Provide the (X, Y) coordinate of the cell's center where the given text is located.  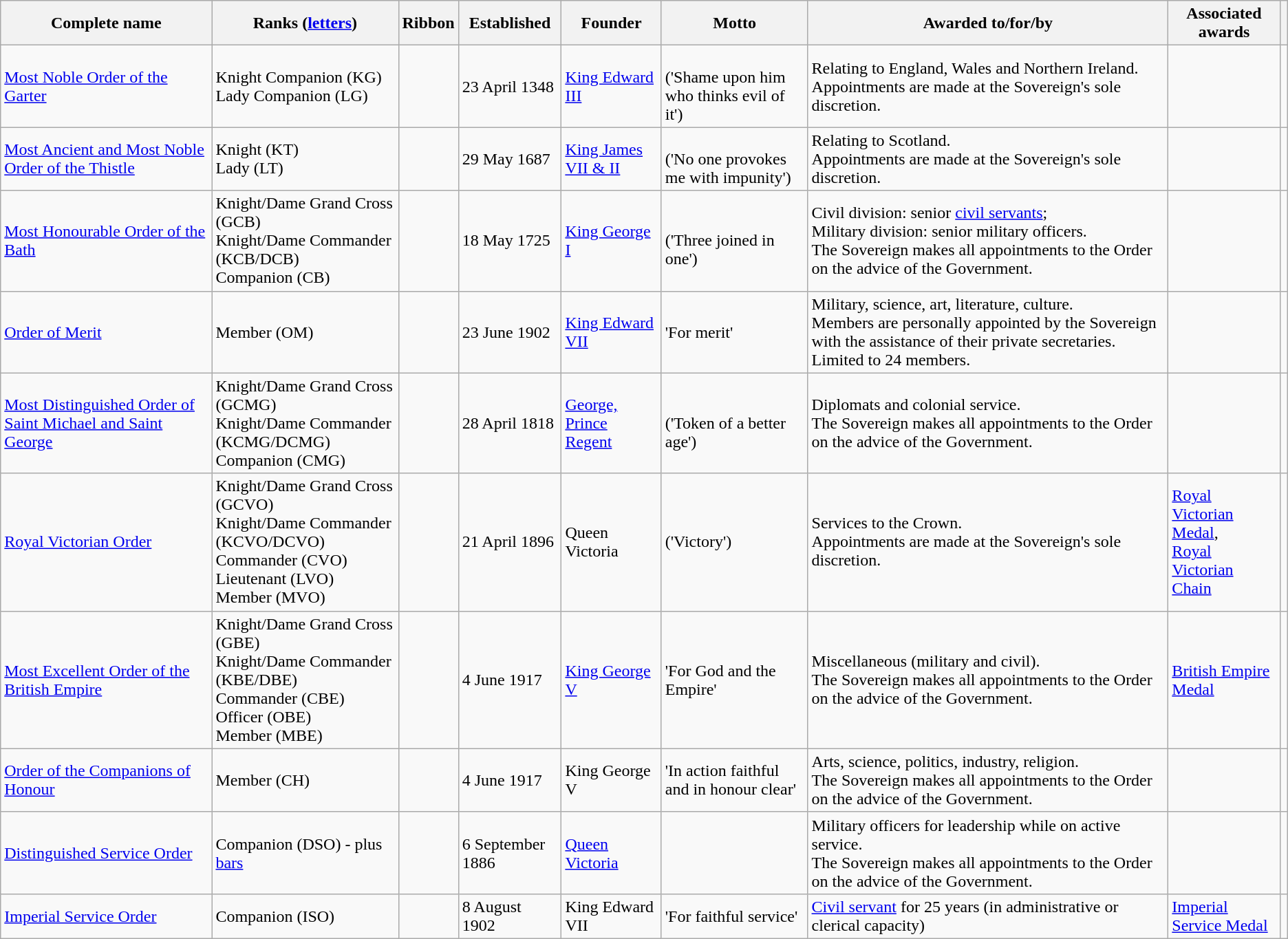
Ranks (letters) (305, 23)
Most Honourable Order of the Bath (106, 241)
Civil servant for 25 years (in administrative or clerical capacity) (988, 916)
29 May 1687 (510, 159)
Services to the Crown.Appointments are made at the Sovereign's sole discretion. (988, 542)
'For faithful service' (735, 916)
British Empire Medal (1224, 680)
('Victory') (735, 542)
Knight/Dame Grand Cross (GCB)Knight/Dame Commander (KCB/DCB)Companion (CB) (305, 241)
('Three joined in one') (735, 241)
23 April 1348 (510, 87)
Member (OM) (305, 332)
18 May 1725 (510, 241)
Imperial Service Medal (1224, 916)
21 April 1896 (510, 542)
Awarded to/for/by (988, 23)
Motto (735, 23)
Established (510, 23)
Miscellaneous (military and civil).The Sovereign makes all appointments to the Order on the advice of the Government. (988, 680)
('Token of a better age') (735, 423)
George, Prince Regent (611, 423)
'For merit' (735, 332)
Most Distinguished Order of Saint Michael and Saint George (106, 423)
('Shame upon him who thinks evil of it') (735, 87)
Royal Victorian Medal,Royal Victorian Chain (1224, 542)
Imperial Service Order (106, 916)
Knight (KT)Lady (LT) (305, 159)
Member (CH) (305, 780)
Most Ancient and Most Noble Order of the Thistle (106, 159)
King Edward III (611, 87)
6 September 1886 (510, 853)
Military officers for leadership while on active service.The Sovereign makes all appointments to the Order on the advice of the Government. (988, 853)
Relating to England, Wales and Northern Ireland.Appointments are made at the Sovereign's sole discretion. (988, 87)
Relating to Scotland.Appointments are made at the Sovereign's sole discretion. (988, 159)
Associated awards (1224, 23)
8 August 1902 (510, 916)
'For God and the Empire' (735, 680)
Arts, science, politics, industry, religion.The Sovereign makes all appointments to the Order on the advice of the Government. (988, 780)
Knight/Dame Grand Cross (GCMG)Knight/Dame Commander (KCMG/DCMG)Companion (CMG) (305, 423)
King George I (611, 241)
('No one provokes me with impunity') (735, 159)
23 June 1902 (510, 332)
King James VII & II (611, 159)
Distinguished Service Order (106, 853)
Order of Merit (106, 332)
Royal Victorian Order (106, 542)
Knight Companion (KG)Lady Companion (LG) (305, 87)
Diplomats and colonial service.The Sovereign makes all appointments to the Order on the advice of the Government. (988, 423)
Knight/Dame Grand Cross (GCVO)Knight/Dame Commander (KCVO/DCVO)Commander (CVO)Lieutenant (LVO)Member (MVO) (305, 542)
Order of the Companions of Honour (106, 780)
Most Noble Order of the Garter (106, 87)
Ribbon (428, 23)
28 April 1818 (510, 423)
'In action faithful and in honour clear' (735, 780)
Founder (611, 23)
Companion (ISO) (305, 916)
Knight/Dame Grand Cross (GBE)Knight/Dame Commander (KBE/DBE)Commander (CBE)Officer (OBE)Member (MBE) (305, 680)
Most Excellent Order of the British Empire (106, 680)
Complete name (106, 23)
Companion (DSO) - plus bars (305, 853)
